For the text-containing cell, return its midpoint in (X, Y) coordinate format. 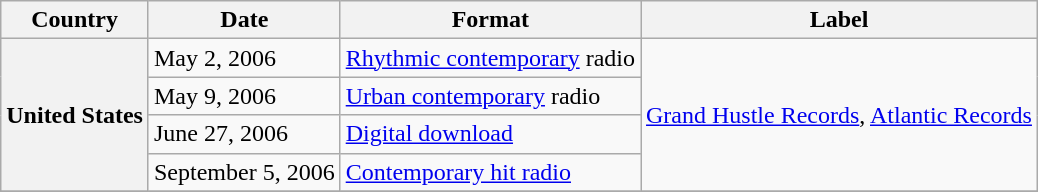
Contemporary hit radio (490, 172)
Label (838, 20)
Date (244, 20)
June 27, 2006 (244, 134)
Format (490, 20)
May 9, 2006 (244, 96)
Grand Hustle Records, Atlantic Records (838, 115)
United States (75, 115)
September 5, 2006 (244, 172)
May 2, 2006 (244, 58)
Digital download (490, 134)
Rhythmic contemporary radio (490, 58)
Country (75, 20)
Urban contemporary radio (490, 96)
